Provide the (X, Y) coordinate of the cell's center where the given text is located.  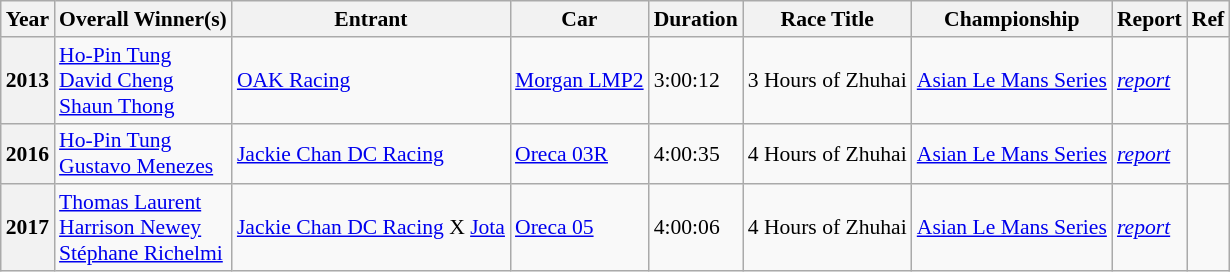
Championship (1012, 19)
3 Hours of Zhuhai (828, 80)
Ho-Pin Tung David Cheng Shaun Thong (143, 80)
Year (28, 19)
Jackie Chan DC Racing (371, 154)
Overall Winner(s) (143, 19)
2017 (28, 228)
Oreca 05 (580, 228)
Report (1150, 19)
Race Title (828, 19)
4:00:35 (696, 154)
OAK Racing (371, 80)
Ref (1208, 19)
2016 (28, 154)
2013 (28, 80)
Thomas Laurent Harrison Newey Stéphane Richelmi (143, 228)
Jackie Chan DC Racing X Jota (371, 228)
Ho-Pin Tung Gustavo Menezes (143, 154)
Oreca 03R (580, 154)
Car (580, 19)
Morgan LMP2 (580, 80)
Duration (696, 19)
3:00:12 (696, 80)
4:00:06 (696, 228)
Entrant (371, 19)
